From the cell containing the given text, extract its center point as (x, y) coordinate. 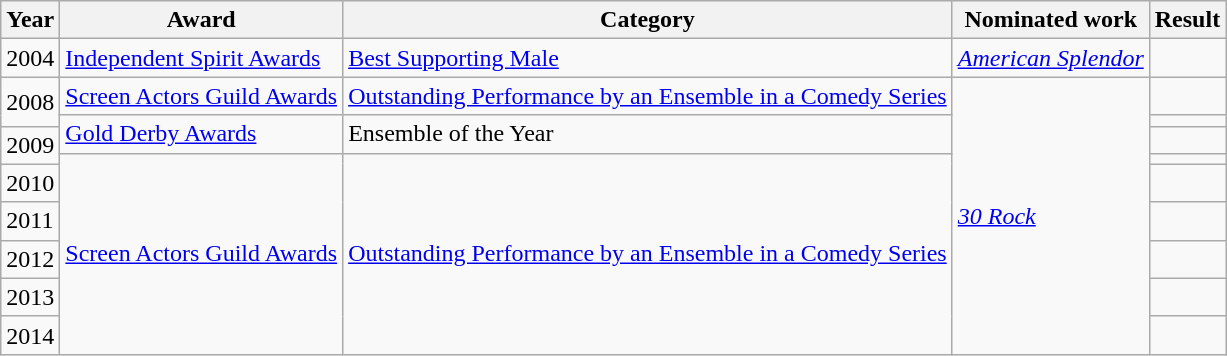
2009 (30, 145)
2013 (30, 297)
Gold Derby Awards (202, 134)
Independent Spirit Awards (202, 58)
Year (30, 20)
2010 (30, 183)
Award (202, 20)
2012 (30, 259)
American Splendor (1050, 58)
Nominated work (1050, 20)
30 Rock (1050, 216)
2014 (30, 335)
2011 (30, 221)
2004 (30, 58)
Category (648, 20)
Best Supporting Male (648, 58)
2008 (30, 102)
Ensemble of the Year (648, 134)
Result (1187, 20)
